Detect which cell encompasses the target text, then output its (x, y) center coordinate. 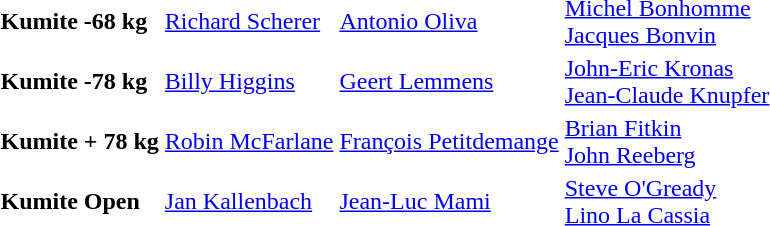
Billy Higgins (249, 82)
Robin McFarlane (249, 142)
Geert Lemmens (449, 82)
François Petitdemange (449, 142)
